Determine the [x, y] coordinate at the center of the cell enclosing the given text.  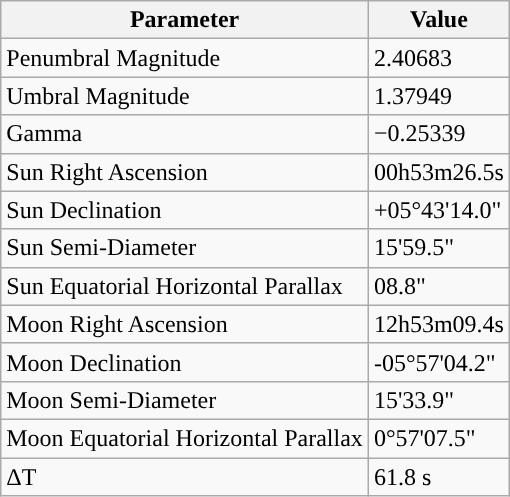
Sun Declination [185, 210]
00h53m26.5s [438, 172]
Sun Right Ascension [185, 172]
Moon Declination [185, 362]
12h53m09.4s [438, 324]
15'33.9" [438, 400]
−0.25339 [438, 134]
1.37949 [438, 96]
Value [438, 20]
2.40683 [438, 58]
Sun Equatorial Horizontal Parallax [185, 286]
0°57'07.5" [438, 438]
Parameter [185, 20]
+05°43'14.0" [438, 210]
08.8" [438, 286]
-05°57'04.2" [438, 362]
Sun Semi-Diameter [185, 248]
Penumbral Magnitude [185, 58]
ΔT [185, 477]
61.8 s [438, 477]
Moon Semi-Diameter [185, 400]
15'59.5" [438, 248]
Moon Equatorial Horizontal Parallax [185, 438]
Umbral Magnitude [185, 96]
Gamma [185, 134]
Moon Right Ascension [185, 324]
